Return (x, y) of the center of cell containing provided text 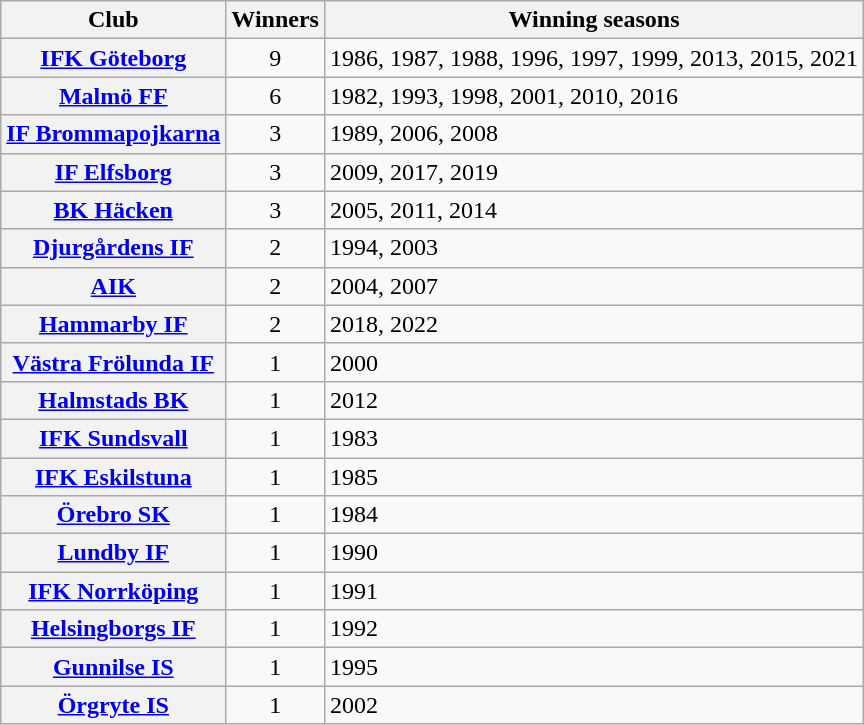
2004, 2007 (594, 286)
Västra Frölunda IF (114, 362)
Örebro SK (114, 515)
2002 (594, 705)
Malmö FF (114, 96)
Winning seasons (594, 20)
1994, 2003 (594, 248)
Gunnilse IS (114, 667)
IF Elfsborg (114, 172)
2012 (594, 400)
2005, 2011, 2014 (594, 210)
9 (276, 58)
Örgryte IS (114, 705)
2009, 2017, 2019 (594, 172)
Helsingborgs IF (114, 629)
1991 (594, 591)
Hammarby IF (114, 324)
AIK (114, 286)
IFK Göteborg (114, 58)
Lundby IF (114, 553)
1995 (594, 667)
IFK Norrköping (114, 591)
Winners (276, 20)
1989, 2006, 2008 (594, 134)
1990 (594, 553)
IF Brommapojkarna (114, 134)
Halmstads BK (114, 400)
2018, 2022 (594, 324)
1982, 1993, 1998, 2001, 2010, 2016 (594, 96)
1992 (594, 629)
BK Häcken (114, 210)
1985 (594, 477)
6 (276, 96)
Club (114, 20)
IFK Eskilstuna (114, 477)
Djurgårdens IF (114, 248)
1986, 1987, 1988, 1996, 1997, 1999, 2013, 2015, 2021 (594, 58)
2000 (594, 362)
IFK Sundsvall (114, 438)
1984 (594, 515)
1983 (594, 438)
